Pinpoint the cell where the given text exists, returning its (X, Y) midpoint coordinate. 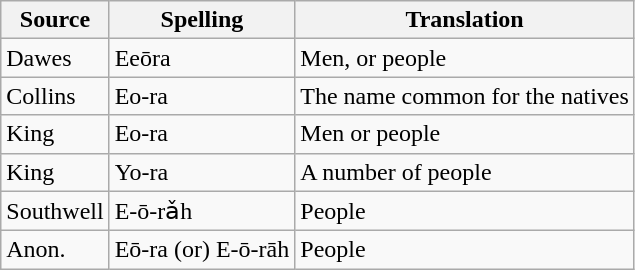
Eeōra (202, 58)
Eō-ra (or) E-ō-rāh (202, 250)
Dawes (55, 58)
Men or people (465, 134)
A number of people (465, 172)
Yo-ra (202, 172)
Translation (465, 20)
Collins (55, 96)
Men, or people (465, 58)
Spelling (202, 20)
The name common for the natives (465, 96)
E-ō-rǎh (202, 211)
Southwell (55, 211)
Source (55, 20)
Anon. (55, 250)
